Output the [X, Y] coordinate of the center of the cell containing the given text.  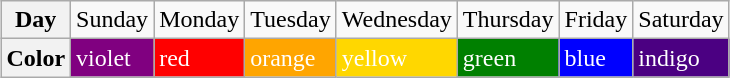
green [508, 58]
Sunday [112, 20]
red [200, 58]
Color [36, 58]
indigo [681, 58]
Monday [200, 20]
Thursday [508, 20]
Saturday [681, 20]
Friday [596, 20]
Tuesday [291, 20]
violet [112, 58]
blue [596, 58]
yellow [396, 58]
Wednesday [396, 20]
orange [291, 58]
Day [36, 20]
